Locate the cell with the specified text and output its [x, y] center coordinate. 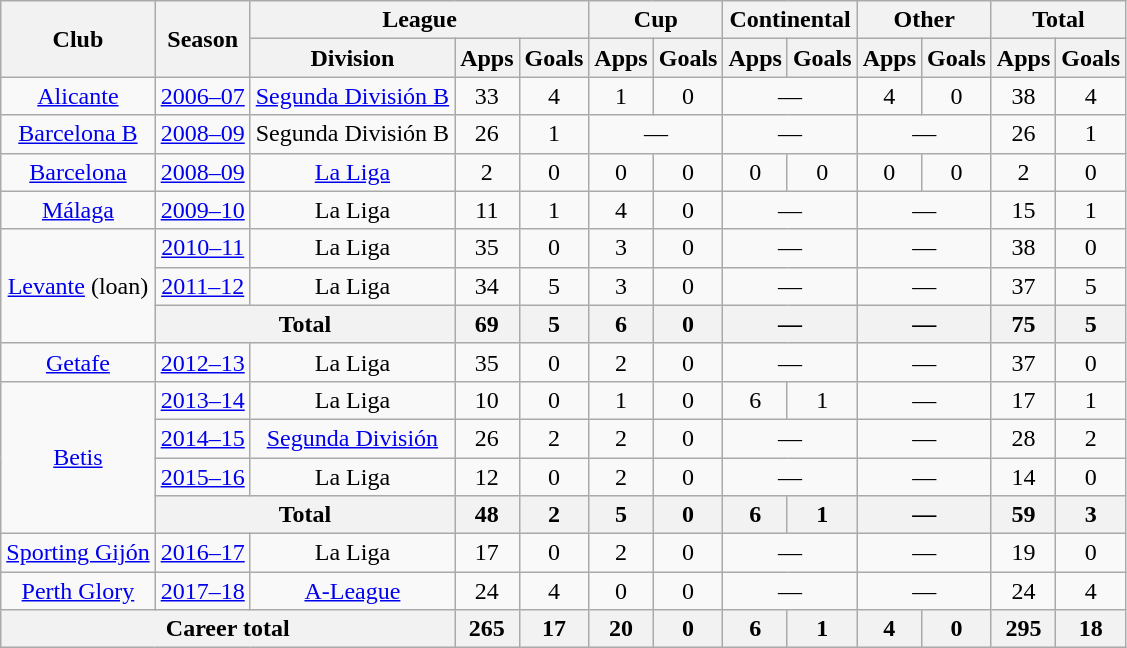
2016–17 [202, 553]
2013–14 [202, 400]
59 [1023, 515]
Season [202, 39]
League [420, 20]
12 [487, 477]
2015–16 [202, 477]
48 [487, 515]
265 [487, 629]
Getafe [78, 362]
Levante (loan) [78, 286]
75 [1023, 324]
Betis [78, 457]
19 [1023, 553]
Division [352, 58]
2014–15 [202, 438]
2010–11 [202, 248]
Continental [790, 20]
Barcelona B [78, 134]
Málaga [78, 210]
15 [1023, 210]
Club [78, 39]
11 [487, 210]
Perth Glory [78, 591]
2006–07 [202, 96]
Cup [656, 20]
Barcelona [78, 172]
14 [1023, 477]
33 [487, 96]
34 [487, 286]
69 [487, 324]
Segunda División [352, 438]
A-League [352, 591]
10 [487, 400]
20 [621, 629]
28 [1023, 438]
18 [1091, 629]
295 [1023, 629]
Alicante [78, 96]
2011–12 [202, 286]
2017–18 [202, 591]
2009–10 [202, 210]
2012–13 [202, 362]
Other [924, 20]
Career total [228, 629]
Sporting Gijón [78, 553]
